From the cell containing the given text, extract its center point as [x, y] coordinate. 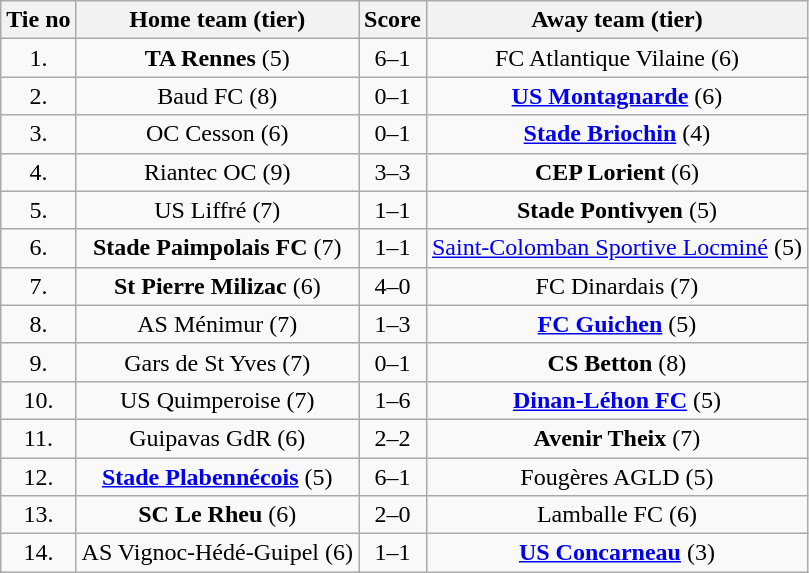
FC Guichen (5) [616, 324]
1–6 [392, 400]
14. [38, 553]
6. [38, 248]
CS Betton (8) [616, 362]
1. [38, 58]
Stade Paimpolais FC (7) [217, 248]
Riantec OC (9) [217, 172]
Fougères AGLD (5) [616, 477]
Gars de St Yves (7) [217, 362]
US Concarneau (3) [616, 553]
AS Ménimur (7) [217, 324]
CEP Lorient (6) [616, 172]
Stade Plabennécois (5) [217, 477]
Guipavas GdR (6) [217, 438]
AS Vignoc-Hédé-Guipel (6) [217, 553]
Dinan-Léhon FC (5) [616, 400]
11. [38, 438]
FC Dinardais (7) [616, 286]
Baud FC (8) [217, 96]
10. [38, 400]
Lamballe FC (6) [616, 515]
3. [38, 134]
7. [38, 286]
9. [38, 362]
2–2 [392, 438]
4. [38, 172]
1–3 [392, 324]
US Montagnarde (6) [616, 96]
2. [38, 96]
Avenir Theix (7) [616, 438]
Stade Pontivyen (5) [616, 210]
3–3 [392, 172]
Score [392, 20]
SC Le Rheu (6) [217, 515]
Tie no [38, 20]
Home team (tier) [217, 20]
St Pierre Milizac (6) [217, 286]
4–0 [392, 286]
Away team (tier) [616, 20]
US Liffré (7) [217, 210]
8. [38, 324]
Saint-Colomban Sportive Locminé (5) [616, 248]
FC Atlantique Vilaine (6) [616, 58]
Stade Briochin (4) [616, 134]
13. [38, 515]
TA Rennes (5) [217, 58]
2–0 [392, 515]
12. [38, 477]
5. [38, 210]
US Quimperoise (7) [217, 400]
OC Cesson (6) [217, 134]
